Find where the given text appears and provide that cell's center as (x, y) coordinate. 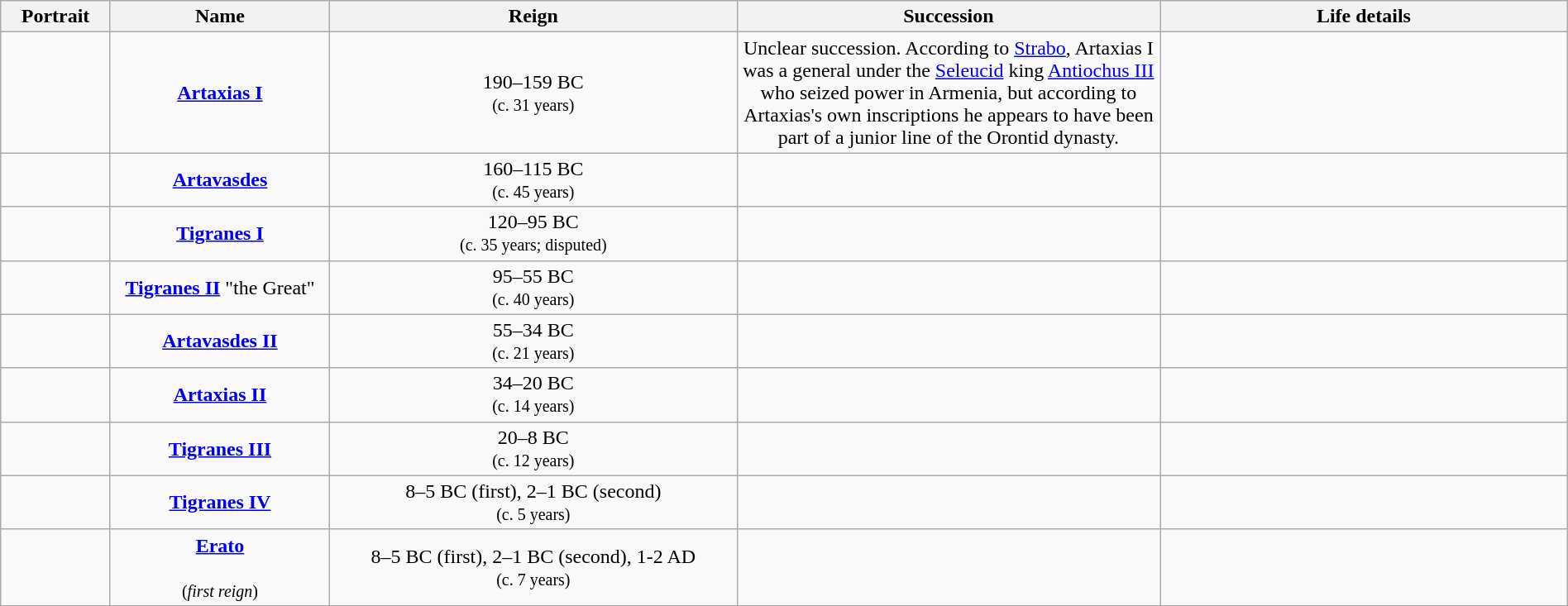
Life details (1365, 17)
20–8 BC(c. 12 years) (534, 448)
Name (220, 17)
8–5 BC (first), 2–1 BC (second), 1-2 AD(c. 7 years) (534, 567)
Artavasdes (220, 180)
Reign (534, 17)
190–159 BC(c. 31 years) (534, 93)
55–34 BC(c. 21 years) (534, 341)
Succession (949, 17)
120–95 BC(c. 35 years; disputed) (534, 233)
Tigranes IV (220, 503)
Artavasdes II (220, 341)
Artaxias I (220, 93)
Tigranes I (220, 233)
34–20 BC(c. 14 years) (534, 395)
Artaxias II (220, 395)
Erato(first reign) (220, 567)
95–55 BC(c. 40 years) (534, 288)
Tigranes III (220, 448)
8–5 BC (first), 2–1 BC (second)(c. 5 years) (534, 503)
160–115 BC(c. 45 years) (534, 180)
Portrait (56, 17)
Tigranes II "the Great" (220, 288)
